Return [x, y] of the center of cell containing provided text 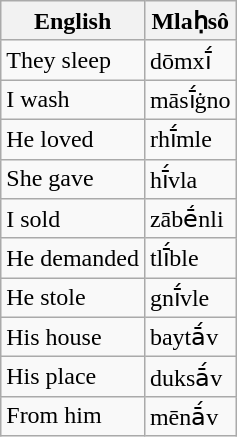
From him [73, 416]
baytā́v [190, 337]
gnī́vle [190, 298]
He demanded [73, 258]
His place [73, 377]
They sleep [73, 60]
hī́vla [190, 179]
duksā́v [190, 377]
His house [73, 337]
I wash [73, 100]
tlī́ble [190, 258]
He stole [73, 298]
Mlaḥsô [190, 21]
rhī́mle [190, 139]
mēnā́v [190, 416]
māsī́ġno [190, 100]
She gave [73, 179]
English [73, 21]
He loved [73, 139]
I sold [73, 219]
zābḗnli [190, 219]
dōmxī́ [190, 60]
